For the text-containing cell, return its midpoint in (x, y) coordinate format. 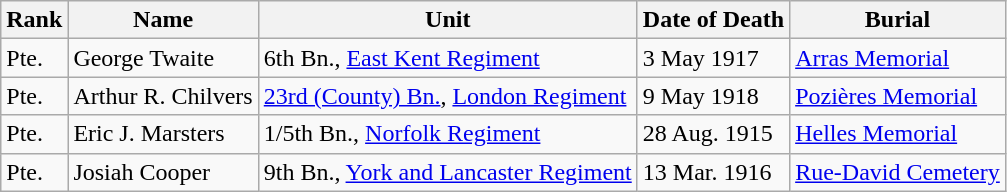
George Twaite (163, 58)
Rank (34, 20)
Eric J. Marsters (163, 134)
Arras Memorial (898, 58)
9th Bn., York and Lancaster Regiment (448, 172)
Name (163, 20)
1/5th Bn., Norfolk Regiment (448, 134)
9 May 1918 (713, 96)
Arthur R. Chilvers (163, 96)
13 Mar. 1916 (713, 172)
3 May 1917 (713, 58)
Burial (898, 20)
6th Bn., East Kent Regiment (448, 58)
Rue-David Cemetery (898, 172)
23rd (County) Bn., London Regiment (448, 96)
Unit (448, 20)
Date of Death (713, 20)
Helles Memorial (898, 134)
Josiah Cooper (163, 172)
28 Aug. 1915 (713, 134)
Pozières Memorial (898, 96)
